Find where the given text appears and provide that cell's center as [x, y] coordinate. 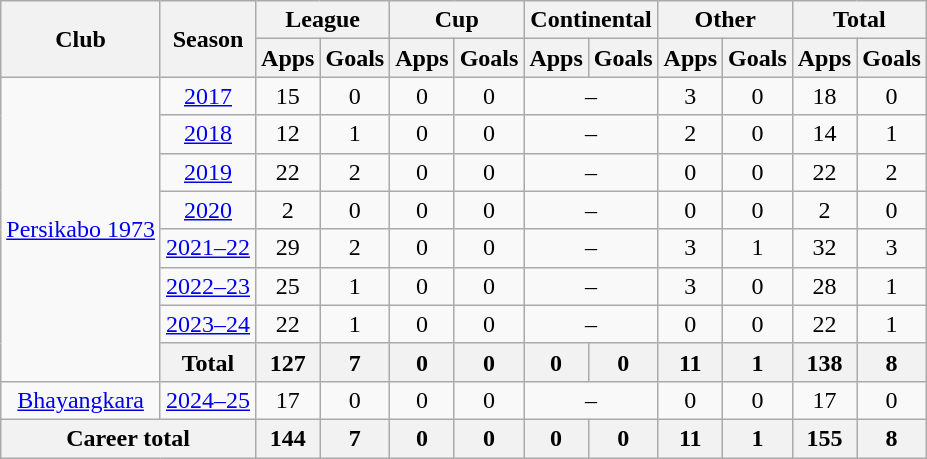
2018 [208, 134]
25 [288, 286]
18 [824, 96]
Cup [457, 20]
127 [288, 362]
144 [288, 438]
138 [824, 362]
2024–25 [208, 400]
2017 [208, 96]
12 [288, 134]
Season [208, 39]
Other [725, 20]
2022–23 [208, 286]
League [323, 20]
2023–24 [208, 324]
15 [288, 96]
29 [288, 248]
Bhayangkara [81, 400]
28 [824, 286]
2020 [208, 210]
Club [81, 39]
32 [824, 248]
Career total [128, 438]
2021–22 [208, 248]
Persikabo 1973 [81, 229]
Continental [591, 20]
14 [824, 134]
155 [824, 438]
2019 [208, 172]
